Locate the cell with the specified text and output its [X, Y] center coordinate. 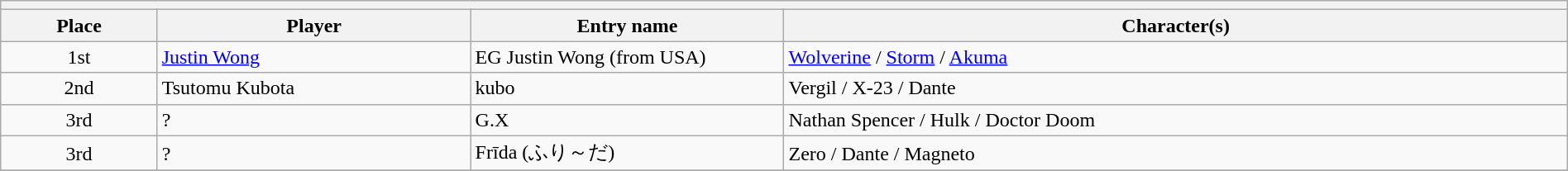
kubo [627, 88]
Entry name [627, 26]
Tsutomu Kubota [314, 88]
2nd [79, 88]
G.X [627, 120]
Frīda (ふり～だ) [627, 154]
Place [79, 26]
Zero / Dante / Magneto [1176, 154]
1st [79, 57]
Player [314, 26]
Character(s) [1176, 26]
EG Justin Wong (from USA) [627, 57]
Wolverine / Storm / Akuma [1176, 57]
Nathan Spencer / Hulk / Doctor Doom [1176, 120]
Vergil / X-23 / Dante [1176, 88]
Justin Wong [314, 57]
